Return (x, y) of the center of cell containing provided text 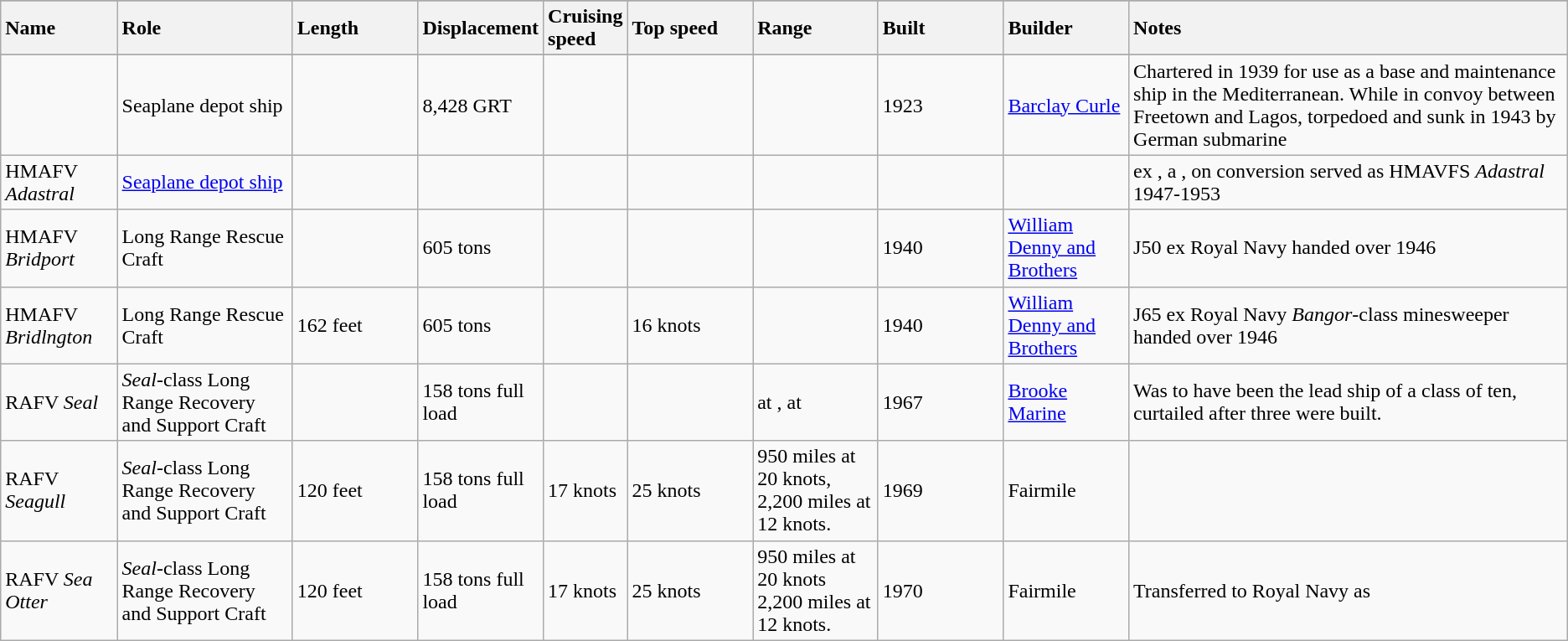
1970 (941, 590)
HMAFV Bridlngton (59, 325)
Built (941, 28)
HMAFV Bridport (59, 248)
J65 ex Royal Navy Bangor-class minesweeper handed over 1946 (1349, 325)
Was to have been the lead ship of a class of ten, curtailed after three were built. (1349, 402)
Range (816, 28)
16 knots (690, 325)
RAFV Seal (59, 402)
Length (355, 28)
1923 (941, 106)
J50 ex Royal Navy handed over 1946 (1349, 248)
1969 (941, 491)
1967 (941, 402)
Transferred to Royal Navy as (1349, 590)
Brooke Marine (1066, 402)
8,428 GRT (481, 106)
Top speed (690, 28)
Notes (1349, 28)
RAFV Sea Otter (59, 590)
Cruisingspeed (585, 28)
162 feet (355, 325)
Name (59, 28)
at , at (816, 402)
ex , a , on conversion served as HMAVFS Adastral 1947-1953 (1349, 183)
950 miles at 20 knots2,200 miles at 12 knots. (816, 590)
Builder (1066, 28)
950 miles at 20 knots, 2,200 miles at 12 knots. (816, 491)
RAFV Seagull (59, 491)
Role (204, 28)
HMAFV Adastral (59, 183)
Displacement (481, 28)
Barclay Curle (1066, 106)
